Capture the cell that displays the provided text and extract its [x, y] central coordinate. 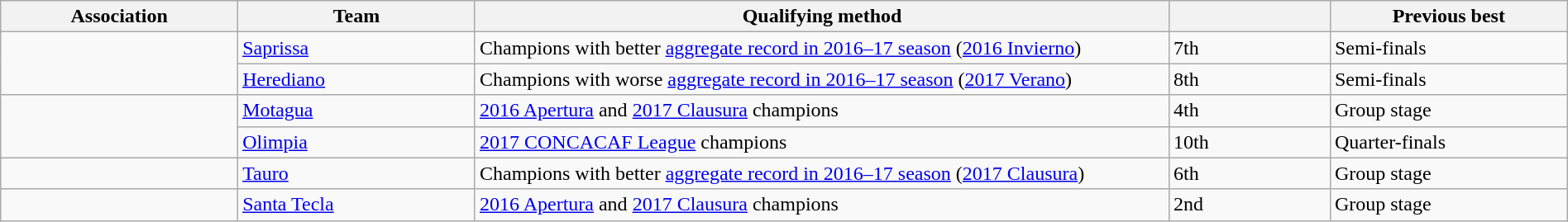
6th [1250, 173]
10th [1250, 142]
Quarter-finals [1449, 142]
Qualifying method [822, 17]
4th [1250, 111]
Champions with better aggregate record in 2016–17 season (2016 Invierno) [822, 48]
Olimpia [357, 142]
Motagua [357, 111]
7th [1250, 48]
Champions with better aggregate record in 2016–17 season (2017 Clausura) [822, 173]
Association [119, 17]
Tauro [357, 173]
Saprissa [357, 48]
Team [357, 17]
2nd [1250, 205]
Previous best [1449, 17]
8th [1250, 79]
2017 CONCACAF League champions [822, 142]
Champions with worse aggregate record in 2016–17 season (2017 Verano) [822, 79]
Herediano [357, 79]
Santa Tecla [357, 205]
